From the cell containing the given text, extract its center point as [x, y] coordinate. 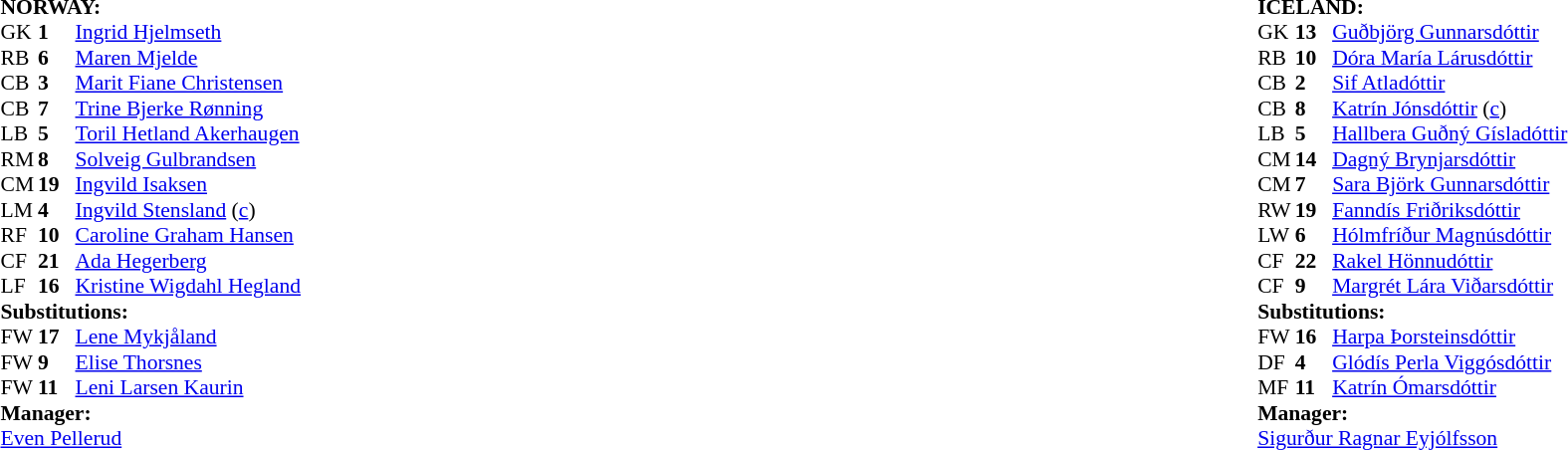
Harpa Þorsteinsdóttir [1450, 337]
Ingvild Stensland (c) [189, 210]
22 [1314, 261]
LM [19, 210]
Hólmfríður Magnúsdóttir [1450, 236]
Guðbjörg Gunnarsdóttir [1450, 33]
Ada Hegerberg [189, 261]
Ingrid Hjelmseth [189, 33]
Lene Mykjåland [189, 337]
17 [57, 337]
MF [1276, 387]
3 [57, 83]
RF [19, 236]
14 [1314, 159]
Margrét Lára Viðarsdóttir [1450, 286]
2 [1314, 83]
Ingvild Isaksen [189, 184]
Dóra María Lárusdóttir [1450, 58]
Hallbera Guðný Gísladóttir [1450, 134]
Sif Atladóttir [1450, 83]
LW [1276, 236]
Toril Hetland Akerhaugen [189, 134]
RW [1276, 210]
RM [19, 159]
DF [1276, 362]
LF [19, 286]
Marit Fiane Christensen [189, 83]
1 [57, 33]
Maren Mjelde [189, 58]
Katrín Ómarsdóttir [1450, 387]
Katrín Jónsdóttir (c) [1450, 109]
Solveig Gulbrandsen [189, 159]
21 [57, 261]
Trine Bjerke Rønning [189, 109]
13 [1314, 33]
Kristine Wigdahl Hegland [189, 286]
Rakel Hönnudóttir [1450, 261]
Caroline Graham Hansen [189, 236]
Glódís Perla Viggósdóttir [1450, 362]
Sara Björk Gunnarsdóttir [1450, 184]
Fanndís Friðriksdóttir [1450, 210]
Elise Thorsnes [189, 362]
Leni Larsen Kaurin [189, 387]
Dagný Brynjarsdóttir [1450, 159]
